Identify which cell holds the provided text, then report its (X, Y) central coordinate. 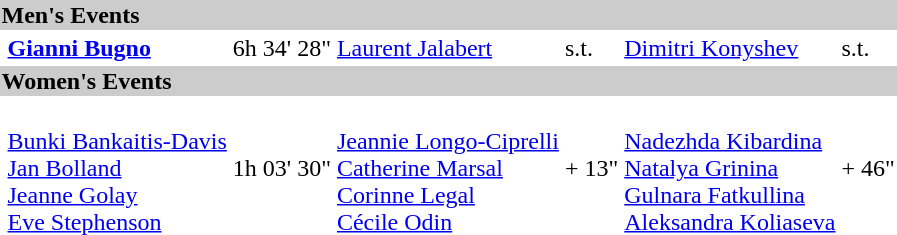
Gianni Bugno (117, 48)
Dimitri Konyshev (730, 48)
Men's Events (448, 15)
Women's Events (448, 81)
6h 34' 28" (282, 48)
Laurent Jalabert (448, 48)
